Provide the [X, Y] coordinate of the cell's center where the given text is located.  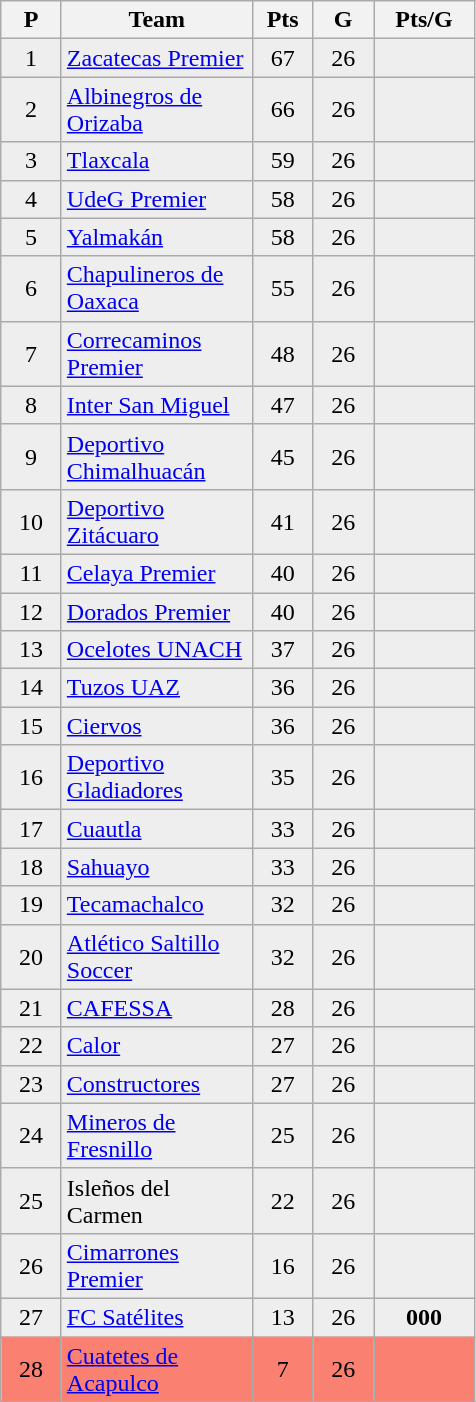
47 [282, 405]
Constructores [156, 1084]
Zacatecas Premier [156, 58]
21 [32, 1008]
8 [32, 405]
UdeG Premier [156, 199]
Deportivo Gladiadores [156, 778]
Atlético Saltillo Soccer [156, 956]
6 [32, 288]
2 [32, 110]
Albinegros de Orizaba [156, 110]
67 [282, 58]
35 [282, 778]
Tlaxcala [156, 161]
P [32, 20]
14 [32, 688]
5 [32, 237]
Chapulineros de Oaxaca [156, 288]
Cimarrones Premier [156, 1266]
45 [282, 456]
Deportivo Chimalhuacán [156, 456]
15 [32, 726]
12 [32, 611]
3 [32, 161]
11 [32, 573]
FC Satélites [156, 1317]
17 [32, 829]
41 [282, 522]
Ciervos [156, 726]
Yalmakán [156, 237]
Dorados Premier [156, 611]
66 [282, 110]
Sahuayo [156, 867]
48 [282, 354]
Tuzos UAZ [156, 688]
Deportivo Zitácuaro [156, 522]
18 [32, 867]
CAFESSA [156, 1008]
55 [282, 288]
Isleños del Carmen [156, 1200]
Mineros de Fresnillo [156, 1136]
10 [32, 522]
Correcaminos Premier [156, 354]
Cuatetes de Acapulco [156, 1368]
37 [282, 650]
Inter San Miguel [156, 405]
Cuautla [156, 829]
000 [424, 1317]
Pts/G [424, 20]
19 [32, 905]
Celaya Premier [156, 573]
G [344, 20]
20 [32, 956]
Calor [156, 1046]
23 [32, 1084]
Team [156, 20]
Pts [282, 20]
4 [32, 199]
Tecamachalco [156, 905]
59 [282, 161]
24 [32, 1136]
9 [32, 456]
Ocelotes UNACH [156, 650]
1 [32, 58]
